Detect which cell encompasses the target text, then output its (x, y) center coordinate. 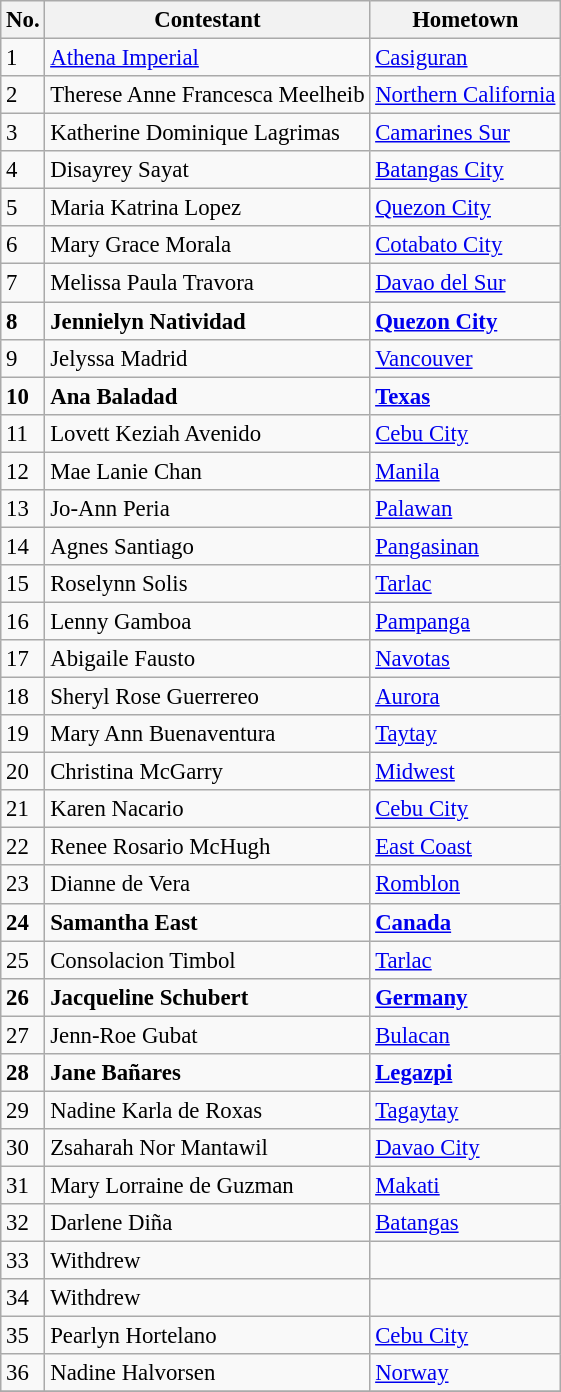
Pearlyn Hortelano (208, 1336)
Lenny Gamboa (208, 621)
Melissa Paula Travora (208, 283)
Mae Lanie Chan (208, 471)
Davao City (466, 1148)
7 (23, 283)
35 (23, 1336)
29 (23, 1110)
Disayrey Sayat (208, 170)
9 (23, 358)
19 (23, 734)
Aurora (466, 697)
Casiguran (466, 58)
Christina McGarry (208, 772)
Tagaytay (466, 1110)
13 (23, 509)
32 (23, 1223)
Jane Bañares (208, 1073)
Manila (466, 471)
Texas (466, 396)
3 (23, 133)
Davao del Sur (466, 283)
Lovett Keziah Avenido (208, 433)
2 (23, 95)
24 (23, 922)
4 (23, 170)
Samantha East (208, 922)
18 (23, 697)
33 (23, 1261)
East Coast (466, 847)
Nadine Halvorsen (208, 1373)
Midwest (466, 772)
Nadine Karla de Roxas (208, 1110)
6 (23, 245)
No. (23, 20)
26 (23, 997)
Batangas (466, 1223)
Abigaile Fausto (208, 659)
Cotabato City (466, 245)
Jelyssa Madrid (208, 358)
1 (23, 58)
Vancouver (466, 358)
22 (23, 847)
5 (23, 208)
Navotas (466, 659)
Zsaharah Nor Mantawil (208, 1148)
Pangasinan (466, 546)
Hometown (466, 20)
20 (23, 772)
Legazpi (466, 1073)
34 (23, 1298)
Athena Imperial (208, 58)
Norway (466, 1373)
Renee Rosario McHugh (208, 847)
8 (23, 321)
Jacqueline Schubert (208, 997)
Northern California (466, 95)
Canada (466, 922)
Germany (466, 997)
Therese Anne Francesca Meelheib (208, 95)
Jenn-Roe Gubat (208, 1035)
36 (23, 1373)
25 (23, 960)
Taytay (466, 734)
Romblon (466, 885)
21 (23, 809)
14 (23, 546)
27 (23, 1035)
Ana Baladad (208, 396)
Roselynn Solis (208, 584)
Palawan (466, 509)
Dianne de Vera (208, 885)
31 (23, 1185)
Batangas City (466, 170)
Pampanga (466, 621)
Katherine Dominique Lagrimas (208, 133)
Bulacan (466, 1035)
30 (23, 1148)
Camarines Sur (466, 133)
Consolacion Timbol (208, 960)
15 (23, 584)
Sheryl Rose Guerrereo (208, 697)
Darlene Diña (208, 1223)
Mary Lorraine de Guzman (208, 1185)
Maria Katrina Lopez (208, 208)
10 (23, 396)
11 (23, 433)
Jo-Ann Peria (208, 509)
23 (23, 885)
16 (23, 621)
Makati (466, 1185)
28 (23, 1073)
Contestant (208, 20)
Jennielyn Natividad (208, 321)
12 (23, 471)
Agnes Santiago (208, 546)
Mary Grace Morala (208, 245)
Karen Nacario (208, 809)
17 (23, 659)
Mary Ann Buenaventura (208, 734)
